Return (x, y) of the center of cell containing provided text 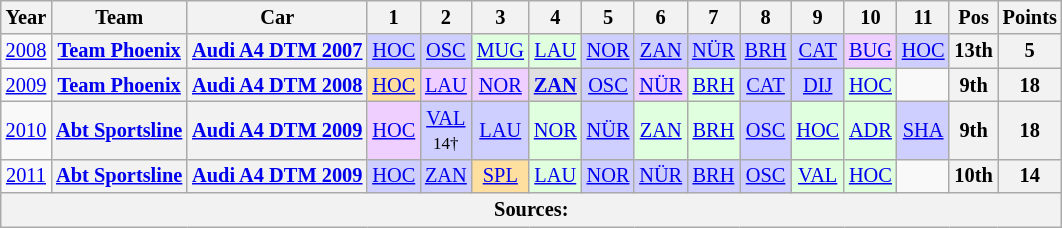
Team (119, 17)
Car (277, 17)
3 (500, 17)
MUG (500, 51)
8 (766, 17)
SPL (500, 176)
6 (660, 17)
2008 (26, 51)
11 (924, 17)
14 (1030, 176)
2 (446, 17)
VAL (818, 176)
ADR (870, 130)
4 (556, 17)
Year (26, 17)
7 (714, 17)
BUG (870, 51)
1 (394, 17)
2011 (26, 176)
10 (870, 17)
Audi A4 DTM 2008 (277, 85)
DIJ (818, 85)
13th (973, 51)
SHA (924, 130)
9 (818, 17)
Audi A4 DTM 2007 (277, 51)
Points (1030, 17)
VAL14† (446, 130)
Sources: (532, 210)
2010 (26, 130)
2009 (26, 85)
10th (973, 176)
Pos (973, 17)
